Locate the cell with the specified text and output its [x, y] center coordinate. 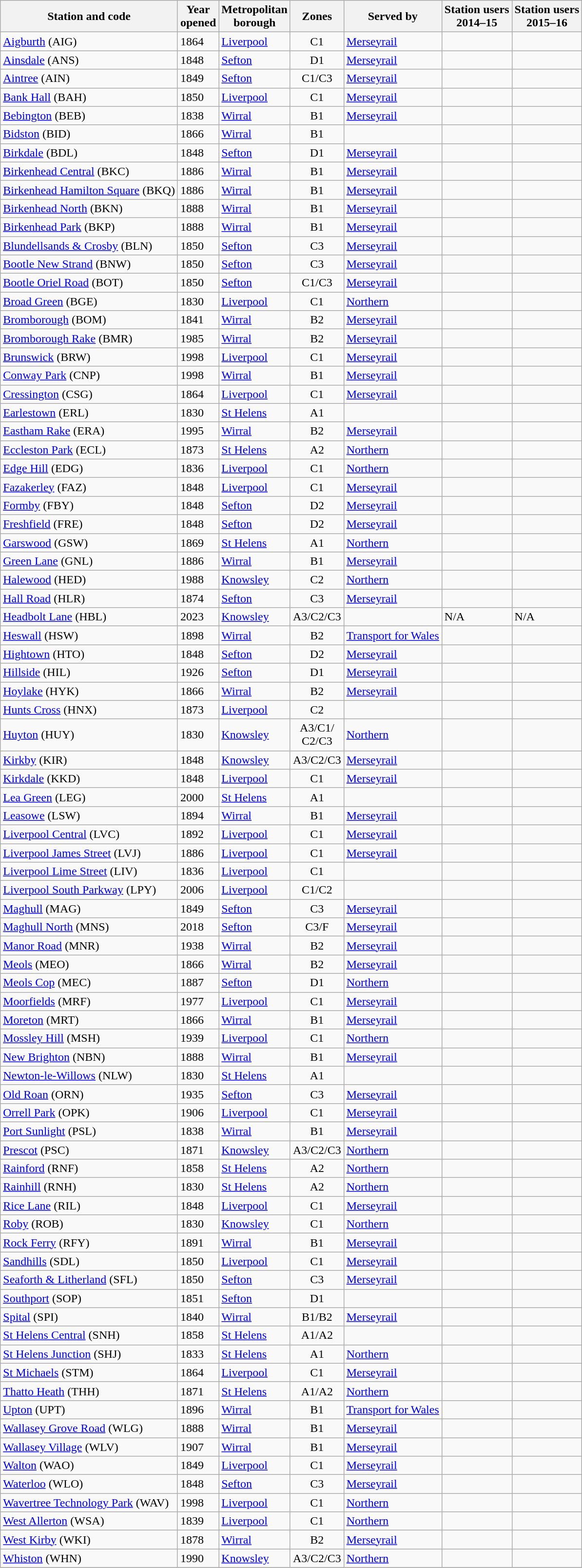
1938 [198, 946]
Earlestown (ERL) [89, 413]
Meols Cop (MEC) [89, 983]
Maghull North (MNS) [89, 927]
Lea Green (LEG) [89, 797]
Wallasey Grove Road (WLG) [89, 1428]
Cressington (CSG) [89, 394]
2018 [198, 927]
Broad Green (BGE) [89, 301]
Yearopened [198, 17]
Waterloo (WLO) [89, 1484]
1995 [198, 431]
Huyton (HUY) [89, 734]
Heswall (HSW) [89, 635]
Aigburth (AIG) [89, 41]
Hunts Cross (HNX) [89, 710]
Moreton (MRT) [89, 1020]
Walton (WAO) [89, 1466]
Old Roan (ORN) [89, 1094]
Formby (FBY) [89, 505]
Metropolitanborough [254, 17]
1907 [198, 1447]
1892 [198, 834]
1894 [198, 815]
Sandhills (SDL) [89, 1261]
1988 [198, 580]
Rice Lane (RIL) [89, 1206]
1841 [198, 320]
West Kirby (WKI) [89, 1540]
C3/F [317, 927]
1985 [198, 338]
Birkenhead Park (BKP) [89, 227]
1851 [198, 1298]
Liverpool Lime Street (LIV) [89, 872]
C1/C2 [317, 890]
Rainhill (RNH) [89, 1187]
Blundellsands & Crosby (BLN) [89, 245]
Bebington (BEB) [89, 116]
Station users2014–15 [477, 17]
Seaforth & Litherland (SFL) [89, 1280]
Wallasey Village (WLV) [89, 1447]
Mossley Hill (MSH) [89, 1038]
Liverpool James Street (LVJ) [89, 853]
Whiston (WHN) [89, 1558]
1896 [198, 1409]
Freshfield (FRE) [89, 524]
Station users2015–16 [547, 17]
1898 [198, 635]
New Brighton (NBN) [89, 1057]
Eastham Rake (ERA) [89, 431]
Ainsdale (ANS) [89, 60]
Edge Hill (EDG) [89, 468]
Liverpool Central (LVC) [89, 834]
Aintree (AIN) [89, 79]
Bank Hall (BAH) [89, 97]
Fazakerley (FAZ) [89, 487]
Hoylake (HYK) [89, 691]
Upton (UPT) [89, 1409]
Garswood (GSW) [89, 543]
Meols (MEO) [89, 964]
Bromborough Rake (BMR) [89, 338]
1926 [198, 673]
1840 [198, 1317]
Orrell Park (OPK) [89, 1112]
2000 [198, 797]
Rock Ferry (RFY) [89, 1243]
Bidston (BID) [89, 134]
Halewood (HED) [89, 580]
Leasowe (LSW) [89, 815]
1935 [198, 1094]
Zones [317, 17]
West Allerton (WSA) [89, 1521]
Bootle Oriel Road (BOT) [89, 283]
Birkenhead Hamilton Square (BKQ) [89, 190]
1990 [198, 1558]
1939 [198, 1038]
1869 [198, 543]
Southport (SOP) [89, 1298]
Port Sunlight (PSL) [89, 1131]
1839 [198, 1521]
Green Lane (GNL) [89, 561]
Eccleston Park (ECL) [89, 450]
Birkdale (BDL) [89, 153]
Hall Road (HLR) [89, 598]
Station and code [89, 17]
Manor Road (MNR) [89, 946]
Newton-le-Willows (NLW) [89, 1075]
St Helens Junction (SHJ) [89, 1354]
1874 [198, 598]
Spital (SPI) [89, 1317]
1887 [198, 983]
2023 [198, 617]
Liverpool South Parkway (LPY) [89, 890]
Hightown (HTO) [89, 654]
1906 [198, 1112]
Birkenhead North (BKN) [89, 208]
Brunswick (BRW) [89, 357]
Birkenhead Central (BKC) [89, 171]
Rainford (RNF) [89, 1169]
Thatto Heath (THH) [89, 1391]
St Michaels (STM) [89, 1372]
1891 [198, 1243]
Hillside (HIL) [89, 673]
Kirkby (KIR) [89, 760]
B1/B2 [317, 1317]
Conway Park (CNP) [89, 376]
Prescot (PSC) [89, 1150]
St Helens Central (SNH) [89, 1335]
Roby (ROB) [89, 1224]
A3/C1/C2/C3 [317, 734]
Moorfields (MRF) [89, 1001]
Maghull (MAG) [89, 909]
2006 [198, 890]
Served by [393, 17]
1977 [198, 1001]
1833 [198, 1354]
Wavertree Technology Park (WAV) [89, 1503]
Headbolt Lane (HBL) [89, 617]
Bootle New Strand (BNW) [89, 264]
Bromborough (BOM) [89, 320]
Kirkdale (KKD) [89, 778]
1878 [198, 1540]
